From the cell containing the given text, extract its center point as [X, Y] coordinate. 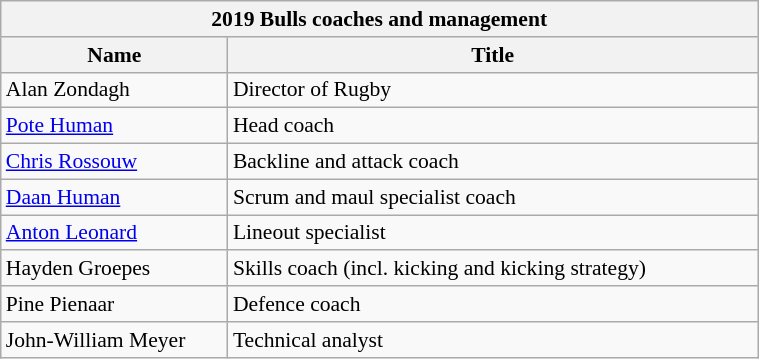
Chris Rossouw [114, 162]
Backline and attack coach [493, 162]
Daan Human [114, 197]
Head coach [493, 126]
Anton Leonard [114, 233]
Title [493, 55]
Pine Pienaar [114, 304]
Pote Human [114, 126]
Skills coach (incl. kicking and kicking strategy) [493, 269]
John-William Meyer [114, 340]
Defence coach [493, 304]
Technical analyst [493, 340]
Hayden Groepes [114, 269]
Alan Zondagh [114, 90]
Scrum and maul specialist coach [493, 197]
2019 Bulls coaches and management [380, 19]
Name [114, 55]
Director of Rugby [493, 90]
Lineout specialist [493, 233]
